Scan for the cell matching the given text and deliver its (X, Y) coordinate at center. 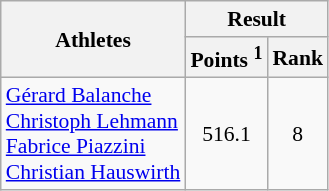
Points 1 (226, 58)
Gérard BalancheChristoph LehmannFabrice PiazziniChristian Hauswirth (94, 134)
Athletes (94, 40)
8 (298, 134)
Result (256, 19)
516.1 (226, 134)
Rank (298, 58)
